Capture the cell that displays the provided text and extract its [X, Y] central coordinate. 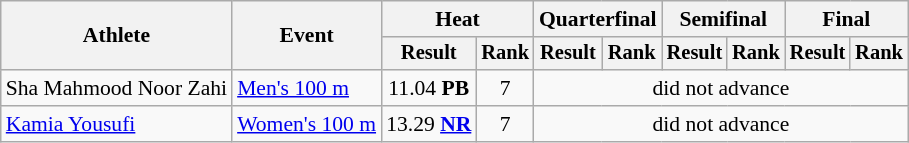
Men's 100 m [306, 88]
Final [846, 19]
Event [306, 36]
Heat [458, 19]
Women's 100 m [306, 124]
13.29 NR [428, 124]
Kamia Yousufi [116, 124]
Quarterfinal [598, 19]
Athlete [116, 36]
Sha Mahmood Noor Zahi [116, 88]
Semifinal [724, 19]
11.04 PB [428, 88]
